Pinpoint the cell where the given text exists, returning its [x, y] midpoint coordinate. 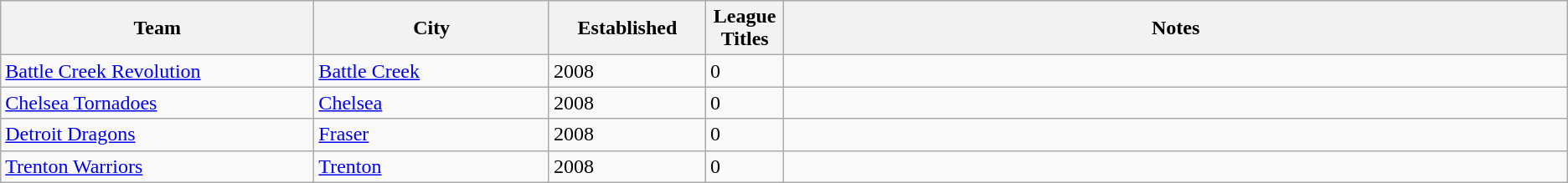
City [432, 28]
Team [157, 28]
Fraser [432, 135]
Battle Creek [432, 71]
Detroit Dragons [157, 135]
Chelsea [432, 103]
League Titles [745, 28]
Chelsea Tornadoes [157, 103]
Established [627, 28]
Battle Creek Revolution [157, 71]
Trenton Warriors [157, 166]
Trenton [432, 166]
Notes [1176, 28]
